Pinpoint the cell where the given text exists, returning its (X, Y) midpoint coordinate. 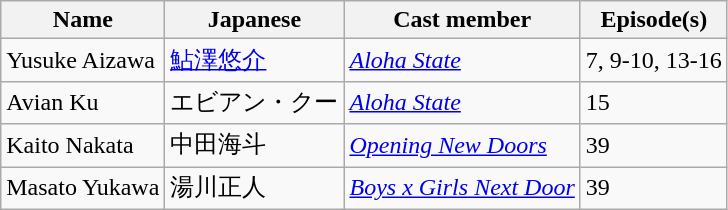
Masato Yukawa (83, 188)
湯川正人 (254, 188)
Episode(s) (654, 20)
Cast member (462, 20)
Japanese (254, 20)
エビアン・クー (254, 102)
Yusuke Aizawa (83, 60)
Avian Ku (83, 102)
Boys x Girls Next Door (462, 188)
鮎澤悠介 (254, 60)
Kaito Nakata (83, 146)
中田海斗 (254, 146)
15 (654, 102)
Opening New Doors (462, 146)
7, 9-10, 13-16 (654, 60)
Name (83, 20)
